Identify which cell holds the provided text, then report its [x, y] central coordinate. 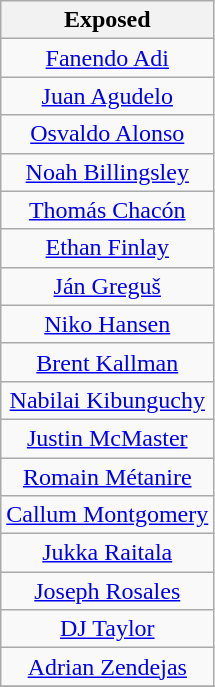
Callum Montgomery [108, 515]
Osvaldo Alonso [108, 134]
Noah Billingsley [108, 172]
Juan Agudelo [108, 96]
Romain Métanire [108, 477]
Joseph Rosales [108, 591]
Exposed [108, 20]
DJ Taylor [108, 629]
Jukka Raitala [108, 553]
Adrian Zendejas [108, 667]
Nabilai Kibunguchy [108, 400]
Justin McMaster [108, 438]
Thomás Chacón [108, 210]
Ján Greguš [108, 286]
Brent Kallman [108, 362]
Niko Hansen [108, 324]
Fanendo Adi [108, 58]
Ethan Finlay [108, 248]
